Capture the cell that displays the provided text and extract its (X, Y) central coordinate. 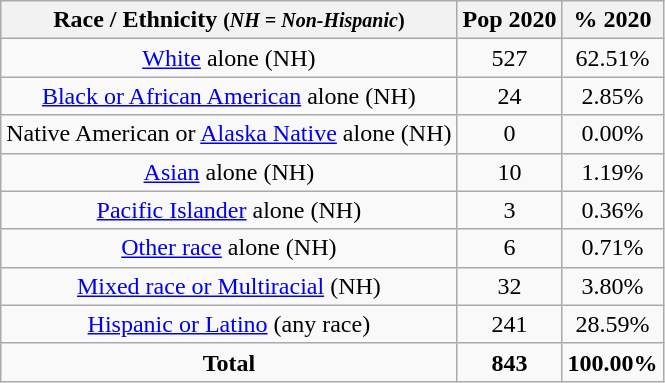
843 (510, 362)
Race / Ethnicity (NH = Non-Hispanic) (229, 20)
0.36% (612, 210)
Other race alone (NH) (229, 248)
24 (510, 96)
10 (510, 172)
527 (510, 58)
Pop 2020 (510, 20)
Total (229, 362)
3 (510, 210)
6 (510, 248)
Pacific Islander alone (NH) (229, 210)
0 (510, 134)
Asian alone (NH) (229, 172)
32 (510, 286)
62.51% (612, 58)
3.80% (612, 286)
28.59% (612, 324)
1.19% (612, 172)
100.00% (612, 362)
White alone (NH) (229, 58)
0.71% (612, 248)
2.85% (612, 96)
Native American or Alaska Native alone (NH) (229, 134)
Hispanic or Latino (any race) (229, 324)
0.00% (612, 134)
Mixed race or Multiracial (NH) (229, 286)
241 (510, 324)
Black or African American alone (NH) (229, 96)
% 2020 (612, 20)
